Extract the (X, Y) coordinate from the center of the cell holding the provided text.  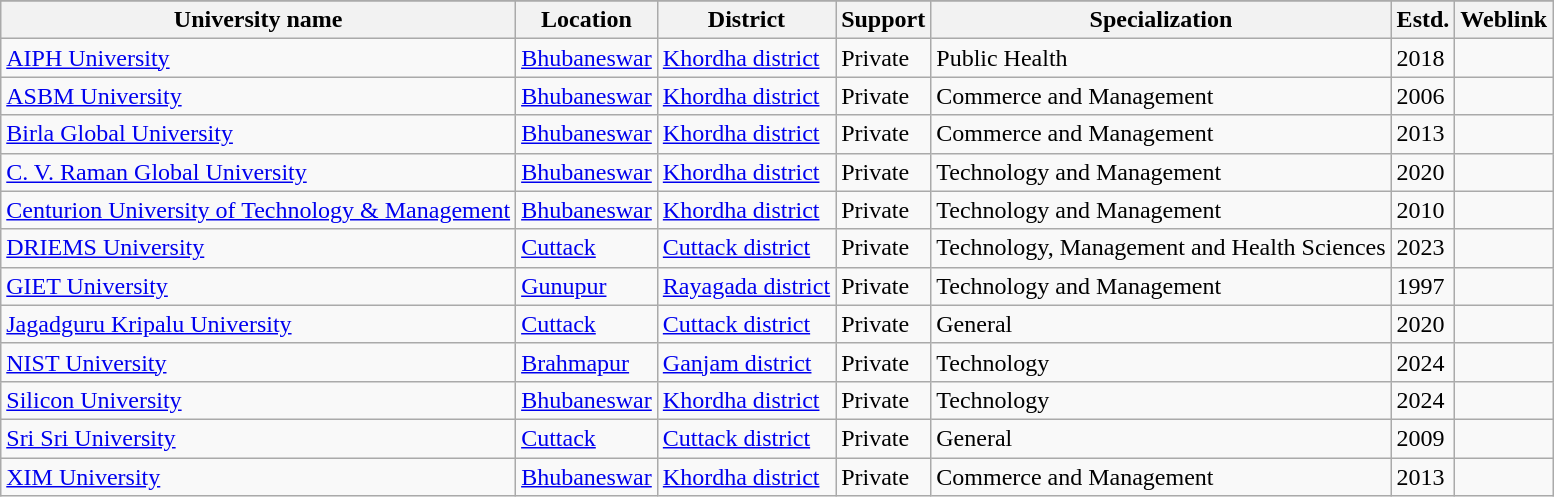
C. V. Raman Global University (258, 172)
2018 (1423, 58)
2023 (1423, 248)
Silicon University (258, 400)
Public Health (1161, 58)
District (746, 20)
Weblink (1504, 20)
XIM University (258, 477)
Sri Sri University (258, 438)
Technology, Management and Health Sciences (1161, 248)
University name (258, 20)
Support (884, 20)
2009 (1423, 438)
Gunupur (587, 286)
Location (587, 20)
Brahmapur (587, 362)
1997 (1423, 286)
Jagadguru Kripalu University (258, 324)
2006 (1423, 96)
Rayagada district (746, 286)
Centurion University of Technology & Management (258, 210)
AIPH University (258, 58)
Specialization (1161, 20)
Estd. (1423, 20)
GIET University (258, 286)
NIST University (258, 362)
2010 (1423, 210)
DRIEMS University (258, 248)
Ganjam district (746, 362)
ASBM University (258, 96)
Birla Global University (258, 134)
